Capture the cell that displays the provided text and extract its (X, Y) central coordinate. 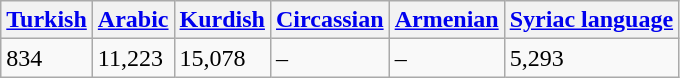
Kurdish (222, 20)
Armenian (446, 20)
Arabic (133, 20)
15,078 (222, 58)
834 (47, 58)
5,293 (591, 58)
Syriac language (591, 20)
Turkish (47, 20)
Circassian (330, 20)
11,223 (133, 58)
